Extract the (X, Y) coordinate from the center of the cell holding the provided text.  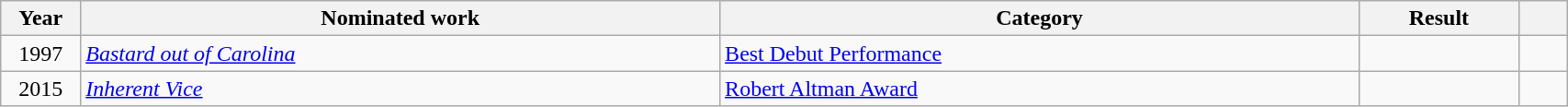
Nominated work (400, 18)
2015 (40, 89)
Result (1438, 18)
Year (40, 18)
Inherent Vice (400, 89)
Category (1040, 18)
Bastard out of Carolina (400, 53)
1997 (40, 53)
Best Debut Performance (1040, 53)
Robert Altman Award (1040, 89)
